Return (x, y) of the center of cell containing provided text 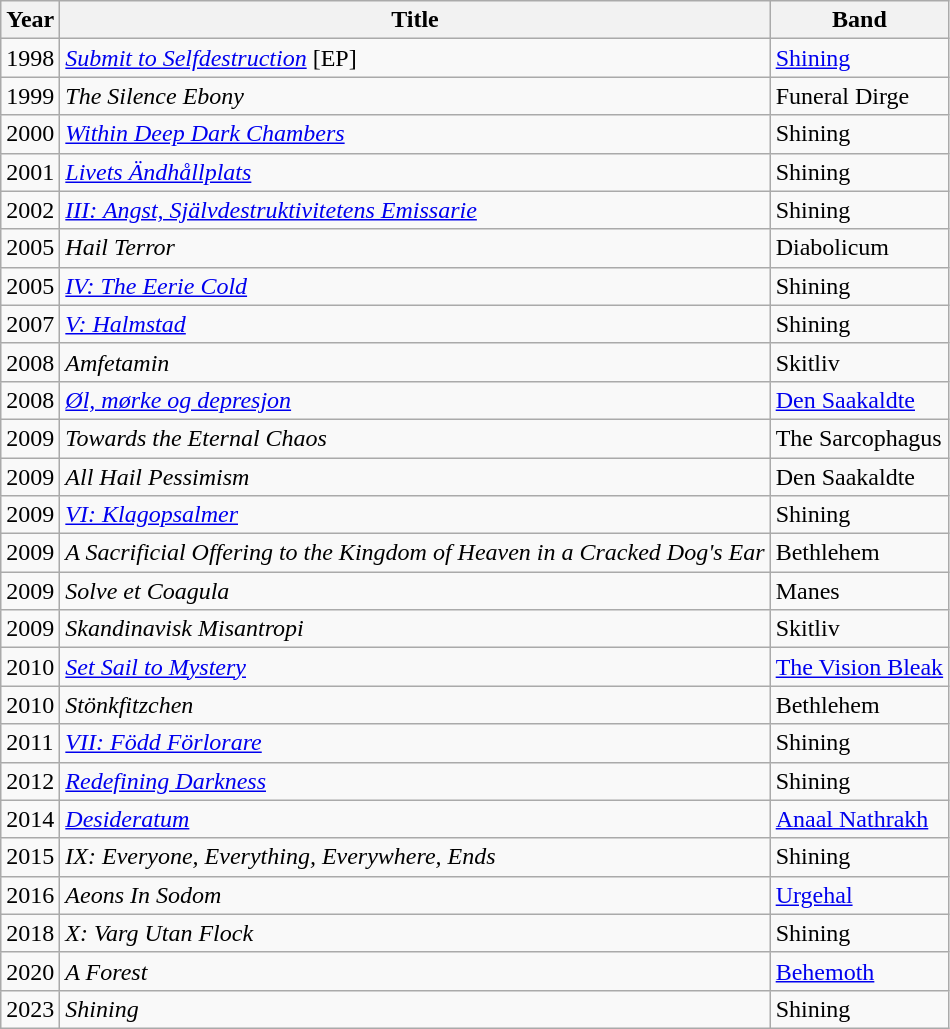
Behemoth (859, 971)
2015 (30, 857)
VI: Klagopsalmer (415, 515)
Solve et Coagula (415, 591)
1999 (30, 96)
IX: Everyone, Everything, Everywhere, Ends (415, 857)
Title (415, 20)
2023 (30, 1009)
Stönkfitzchen (415, 705)
Set Sail to Mystery (415, 667)
Manes (859, 591)
III: Angst, Självdestruktivitetens Emissarie (415, 210)
The Silence Ebony (415, 96)
2016 (30, 895)
Amfetamin (415, 362)
2014 (30, 819)
All Hail Pessimism (415, 477)
Øl, mørke og depresjon (415, 400)
Submit to Selfdestruction [EP] (415, 58)
2011 (30, 743)
A Forest (415, 971)
Towards the Eternal Chaos (415, 438)
2002 (30, 210)
Diabolicum (859, 248)
Skandinavisk Misantropi (415, 629)
Funeral Dirge (859, 96)
Urgehal (859, 895)
Aeons In Sodom (415, 895)
V: Halmstad (415, 324)
Year (30, 20)
The Sarcophagus (859, 438)
A Sacrificial Offering to the Kingdom of Heaven in a Cracked Dog's Ear (415, 553)
Desideratum (415, 819)
The Vision Bleak (859, 667)
Within Deep Dark Chambers (415, 134)
Hail Terror (415, 248)
2018 (30, 933)
IV: The Eerie Cold (415, 286)
X: Varg Utan Flock (415, 933)
2020 (30, 971)
Band (859, 20)
2000 (30, 134)
2012 (30, 781)
2007 (30, 324)
Redefining Darkness (415, 781)
VII: Född Förlorare (415, 743)
Livets Ändhållplats (415, 172)
Anaal Nathrakh (859, 819)
1998 (30, 58)
2001 (30, 172)
